Pinpoint the cell where the given text exists, returning its (x, y) midpoint coordinate. 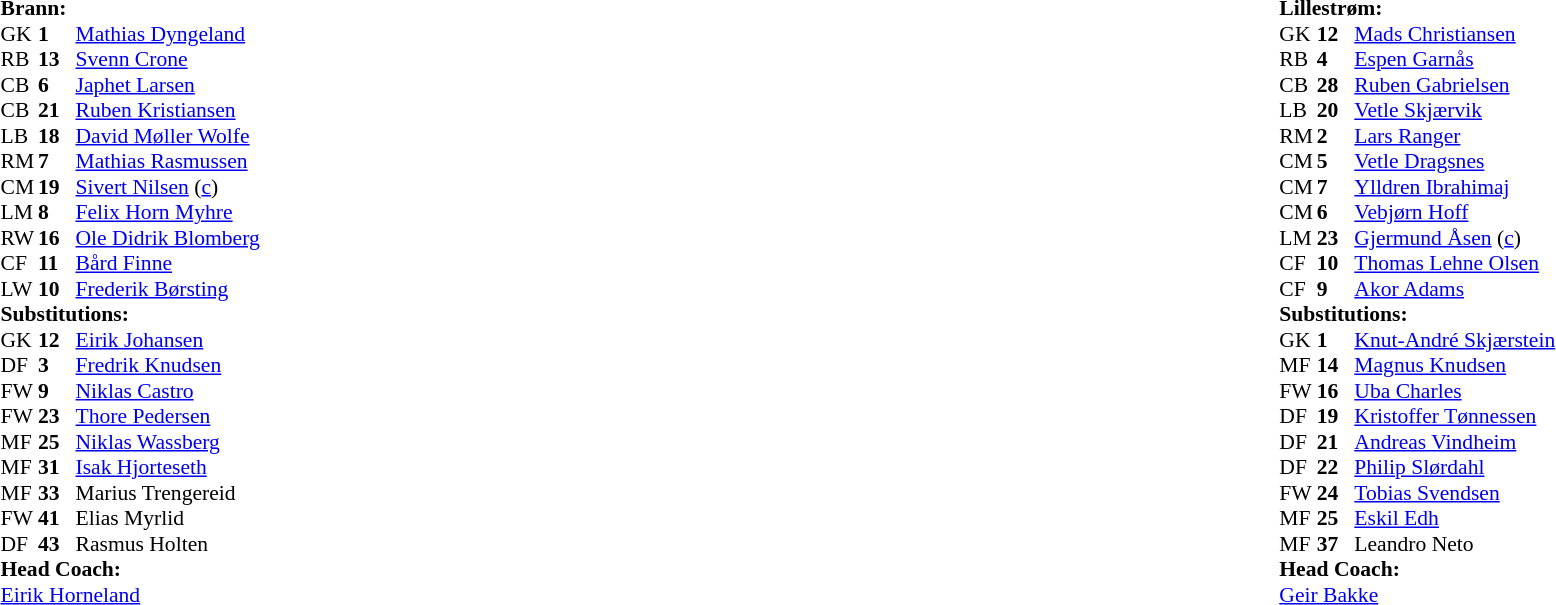
37 (1336, 544)
Espen Garnås (1454, 59)
Andreas Vindheim (1454, 442)
Ylldren Ibrahimaj (1454, 187)
5 (1336, 161)
Kristoffer Tønnessen (1454, 417)
David Møller Wolfe (168, 136)
Tobias Svendsen (1454, 493)
Lars Ranger (1454, 136)
13 (57, 59)
Mathias Dyngeland (168, 34)
Mathias Rasmussen (168, 161)
Ole Didrik Blomberg (168, 238)
Eskil Edh (1454, 519)
Gjermund Åsen (c) (1454, 238)
Niklas Wassberg (168, 442)
Mads Christiansen (1454, 34)
Magnus Knudsen (1454, 365)
Uba Charles (1454, 391)
Ruben Kristiansen (168, 111)
Niklas Castro (168, 391)
Elias Myrlid (168, 519)
Felix Horn Myhre (168, 213)
LW (19, 289)
Frederik Børsting (168, 289)
28 (1336, 85)
Leandro Neto (1454, 544)
Vebjørn Hoff (1454, 213)
Vetle Skjærvik (1454, 111)
Thomas Lehne Olsen (1454, 263)
20 (1336, 111)
Marius Trengereid (168, 493)
Philip Slørdahl (1454, 467)
4 (1336, 59)
41 (57, 519)
RW (19, 238)
3 (57, 365)
2 (1336, 136)
Bård Finne (168, 263)
8 (57, 213)
18 (57, 136)
11 (57, 263)
Japhet Larsen (168, 85)
Rasmus Holten (168, 544)
Knut-André Skjærstein (1454, 340)
Vetle Dragsnes (1454, 161)
Fredrik Knudsen (168, 365)
14 (1336, 365)
Akor Adams (1454, 289)
Thore Pedersen (168, 417)
33 (57, 493)
31 (57, 467)
24 (1336, 493)
Isak Hjorteseth (168, 467)
Sivert Nilsen (c) (168, 187)
Svenn Crone (168, 59)
43 (57, 544)
Eirik Johansen (168, 340)
Ruben Gabrielsen (1454, 85)
22 (1336, 467)
